Identify which cell holds the provided text, then report its [x, y] central coordinate. 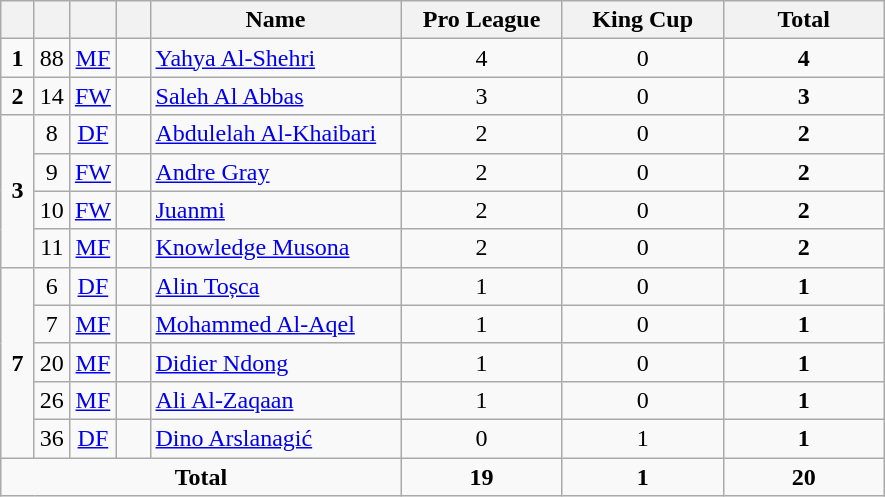
Didier Ndong [276, 362]
14 [52, 96]
8 [52, 134]
9 [52, 172]
Juanmi [276, 210]
King Cup [642, 20]
Abdulelah Al-Khaibari [276, 134]
Andre Gray [276, 172]
11 [52, 248]
36 [52, 438]
88 [52, 58]
Saleh Al Abbas [276, 96]
Pro League [482, 20]
10 [52, 210]
19 [482, 477]
Ali Al-Zaqaan [276, 400]
26 [52, 400]
Name [276, 20]
Mohammed Al-Aqel [276, 324]
Dino Arslanagić [276, 438]
Alin Toșca [276, 286]
Knowledge Musona [276, 248]
6 [52, 286]
Yahya Al-Shehri [276, 58]
